Determine the (x, y) coordinate at the center of the cell enclosing the given text.  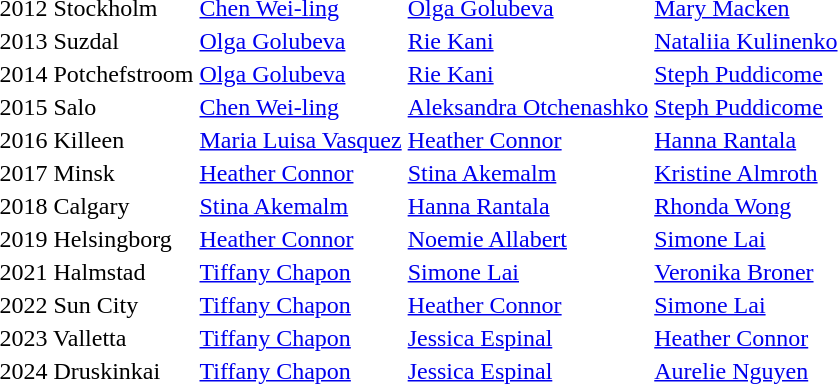
Aleksandra Otchenashko (528, 107)
Noemie Allabert (528, 239)
Chen Wei-ling (300, 107)
Maria Luisa Vasquez (300, 140)
Simone Lai (528, 272)
Hanna Rantala (528, 206)
Jessica Espinal (528, 338)
